Determine the (X, Y) coordinate at the center of the cell enclosing the given text.  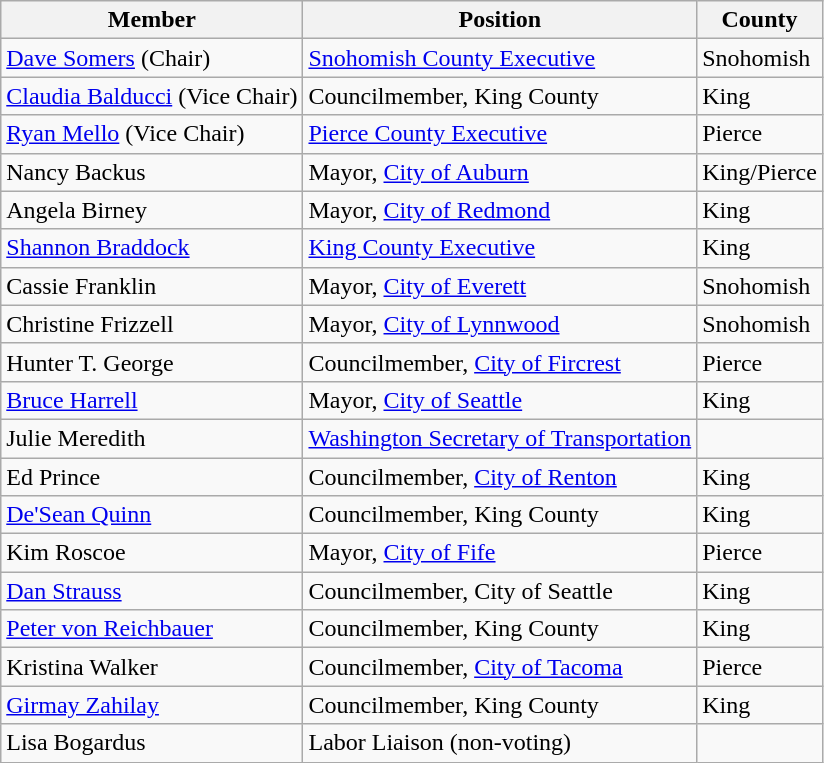
Girmay Zahilay (152, 705)
Julie Meredith (152, 438)
Nancy Backus (152, 172)
King/Pierce (760, 172)
Peter von Reichbauer (152, 629)
Position (500, 20)
Ed Prince (152, 477)
Labor Liaison (non-voting) (500, 743)
Mayor, City of Seattle (500, 400)
Councilmember, City of Renton (500, 477)
Bruce Harrell (152, 400)
County (760, 20)
Mayor, City of Fife (500, 553)
Member (152, 20)
Snohomish County Executive (500, 58)
Cassie Franklin (152, 286)
Kim Roscoe (152, 553)
Mayor, City of Lynnwood (500, 324)
Mayor, City of Redmond (500, 210)
Claudia Balducci (Vice Chair) (152, 96)
Ryan Mello (Vice Chair) (152, 134)
King County Executive (500, 248)
Dave Somers (Chair) (152, 58)
Pierce County Executive (500, 134)
Councilmember, City of Seattle (500, 591)
Dan Strauss (152, 591)
Christine Frizzell (152, 324)
Shannon Braddock (152, 248)
Councilmember, City of Tacoma (500, 667)
Lisa Bogardus (152, 743)
Washington Secretary of Transportation (500, 438)
Hunter T. George (152, 362)
Mayor, City of Everett (500, 286)
De'Sean Quinn (152, 515)
Kristina Walker (152, 667)
Councilmember, City of Fircrest (500, 362)
Angela Birney (152, 210)
Mayor, City of Auburn (500, 172)
